Detect which cell encompasses the target text, then output its [X, Y] center coordinate. 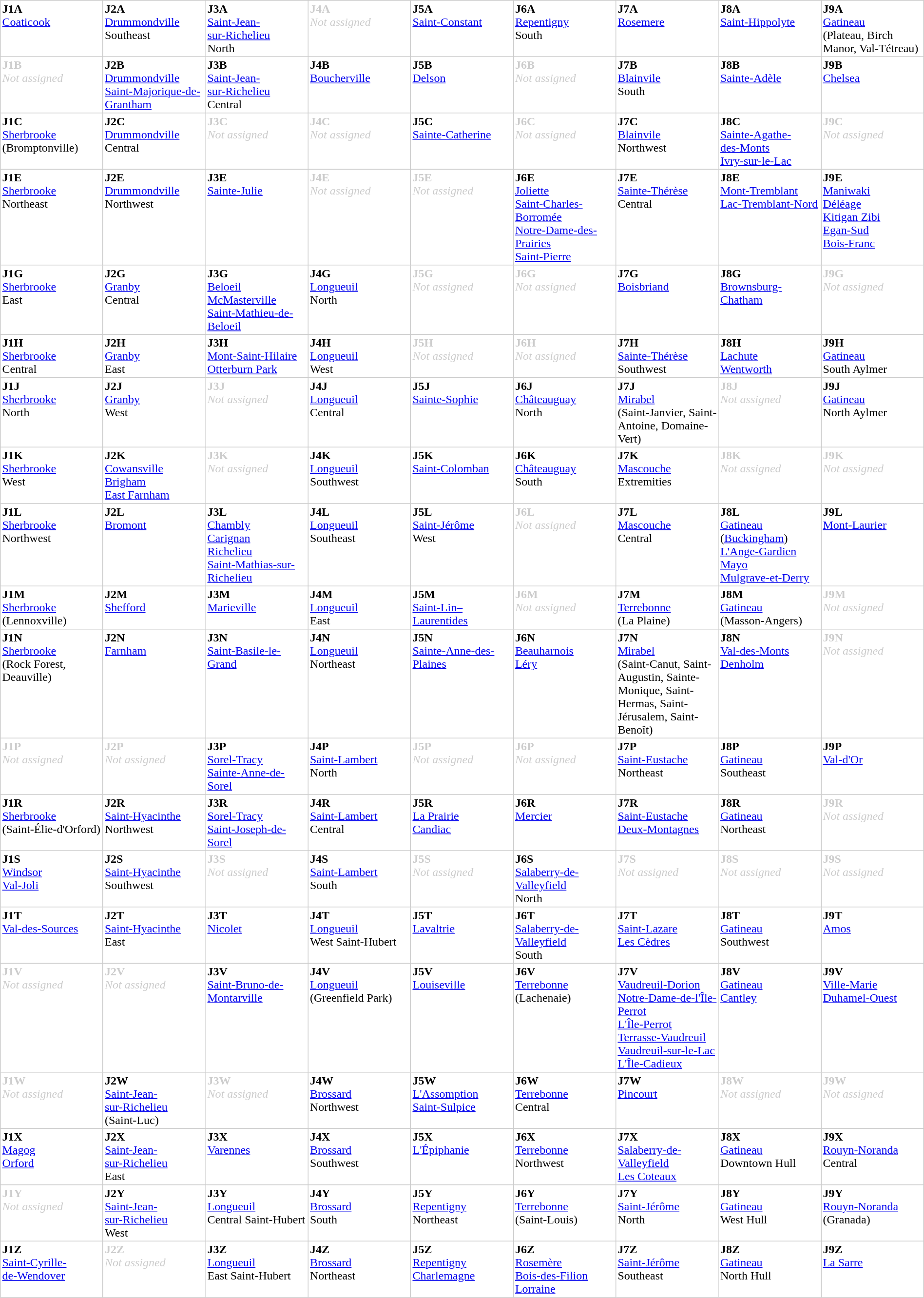
J3HMont-Saint-HilaireOtterburn Park [257, 356]
J8GBrownsburg-Chatham [770, 300]
J3WNot assigned [257, 1101]
J7ESainte-ThérèseCentral [667, 217]
J3SNot assigned [257, 879]
J2TSaint-HyacintheEast [154, 935]
J2ADrummondvilleSoutheast [154, 29]
J3VSaint-Bruno-de-Montarville [257, 1018]
J2VNot assigned [154, 1018]
J2BDrummondvilleSaint-Majorique-de-Grantham [154, 85]
J7NMirabel(Saint-Canut, Saint-Augustin, Sainte-Monique, Saint-Hermas, Saint-Jérusalem, Saint-Benoît) [667, 684]
J8EMont-TremblantLac-Tremblant-Nord [770, 217]
J1MSherbrooke(Lennoxville) [52, 607]
J2HGranbyEast [154, 356]
J4WBrossardNorthwest [359, 1101]
J7LMascoucheCentral [667, 545]
J2MShefford [154, 607]
J8WNot assigned [770, 1101]
J5PNot assigned [462, 766]
J3LChamblyCarignanRichelieuSaint-Mathias-sur-Richelieu [257, 545]
J6PNot assigned [564, 766]
J4RSaint-LambertCentral [359, 823]
J8PGatineauSoutheast [770, 766]
J7ARosemere [667, 29]
J5RLa PrairieCandiac [462, 823]
J9JGatineauNorth Aylmer [872, 412]
J3KNot assigned [257, 475]
J9EManiwakiDéléageKitigan ZibiEgan-SudBois-Franc [872, 217]
J6NBeauharnoisLéry [564, 684]
J8KNot assigned [770, 475]
J2GGranbyCentral [154, 300]
J9ZLa Sarre [872, 1269]
J6BNot assigned [564, 85]
J5VLouiseville [462, 1018]
J8CSainte-Agathe-des-MontsIvry-sur-le-Lac [770, 141]
J1LSherbrookeNorthwest [52, 545]
J1JSherbrookeNorth [52, 412]
J6WTerrebonneCentral [564, 1101]
J9AGatineau(Plateau, Birch Manor, Val-Tétreau) [872, 29]
J8YGatineauWest Hull [770, 1213]
J8MGatineau(Masson-Angers) [770, 607]
J2EDrummondvilleNorthwest [154, 217]
J3CNot assigned [257, 141]
J3JNot assigned [257, 412]
J8HLachuteWentworth [770, 356]
J5SNot assigned [462, 879]
J5ENot assigned [462, 217]
J6KChâteauguaySouth [564, 475]
J1KSherbrookeWest [52, 475]
J2PNot assigned [154, 766]
J1ESherbrookeNortheast [52, 217]
J9KNot assigned [872, 475]
J5LSaint-JérômeWest [462, 545]
J4ZBrossardNortheast [359, 1269]
J5WL'AssomptionSaint-Sulpice [462, 1101]
J4VLongueuil(Greenfield Park) [359, 1018]
J2NFarnham [154, 684]
J8ZGatineauNorth Hull [770, 1269]
J1GSherbrookeEast [52, 300]
J1ZSaint-Cyrille-de-Wendover [52, 1269]
J4ANot assigned [359, 29]
J3MMarieville [257, 607]
J4HLongueuilWest [359, 356]
J8TGatineauSouthwest [770, 935]
J4NLongueuilNortheast [359, 684]
J9VVille-MarieDuhamel-Ouest [872, 1018]
J1TVal-des-Sources [52, 935]
J6EJolietteSaint-Charles-BorroméeNotre-Dame-des-PrairiesSaint-Pierre [564, 217]
J6JChâteauguayNorth [564, 412]
J4YBrossardSouth [359, 1213]
J8VGatineauCantley [770, 1018]
J2XSaint-Jean-sur-RichelieuEast [154, 1157]
J9MNot assigned [872, 607]
J6CNot assigned [564, 141]
J7VVaudreuil-DorionNotre-Dame-de-l'Île-PerrotL'Île-PerrotTerrasse-VaudreuilVaudreuil-sur-le-LacL'Île-Cadieux [667, 1018]
J9YRouyn-Noranda(Granada) [872, 1213]
J4ENot assigned [359, 217]
J5GNot assigned [462, 300]
J3XVarennes [257, 1157]
J7RSaint-EustacheDeux-Montagnes [667, 823]
J8XGatineauDowntown Hull [770, 1157]
J3ASaint-Jean-sur-RichelieuNorth [257, 29]
J3TNicolet [257, 935]
J5XL'Épiphanie [462, 1157]
J6SSalaberry-de-ValleyfieldNorth [564, 879]
J5MSaint-Lin–Laurentides [462, 607]
J4BBoucherville [359, 85]
J1BNot assigned [52, 85]
J3GBeloeilMcMastervilleSaint-Mathieu-de-Beloeil [257, 300]
J5JSainte-Sophie [462, 412]
J4JLongueuilCentral [359, 412]
J3YLongueuilCentral Saint-Hubert [257, 1213]
J5BDelson [462, 85]
J9PVal-d'Or [872, 766]
J5KSaint-Colomban [462, 475]
J7PSaint-EustacheNortheast [667, 766]
J3ZLongueuilEast Saint-Hubert [257, 1269]
J7JMirabel(Saint-Janvier, Saint-Antoine, Domaine-Vert) [667, 412]
J6VTerrebonne(Lachenaie) [564, 1018]
J8RGatineauNortheast [770, 823]
J5CSainte-Catherine [462, 141]
J2ZNot assigned [154, 1269]
J7CBlainvileNorthwest [667, 141]
J8LGatineau (Buckingham)L'Ange-GardienMayoMulgrave-et-Derry [770, 545]
J7ZSaint-JérômeSoutheast [667, 1269]
J6ARepentignySouth [564, 29]
J2LBromont [154, 545]
J2KCowansvilleBrighamEast Farnham [154, 475]
J7HSainte-ThérèseSouthwest [667, 356]
J5ASaint-Constant [462, 29]
J9SNot assigned [872, 879]
J6MNot assigned [564, 607]
J6TSalaberry-de-ValleyfieldSouth [564, 935]
J1PNot assigned [52, 766]
J1CSherbrooke(Bromptonville) [52, 141]
J6LNot assigned [564, 545]
J5HNot assigned [462, 356]
J7XSalaberry-de-ValleyfieldLes Coteaux [667, 1157]
J4TLongueuilWest Saint-Hubert [359, 935]
J9GNot assigned [872, 300]
J2RSaint-HyacintheNorthwest [154, 823]
J1YNot assigned [52, 1213]
J9BChelsea [872, 85]
J4MLongueuilEast [359, 607]
J6XTerrebonneNorthwest [564, 1157]
J5YRepentignyNortheast [462, 1213]
J7WPincourt [667, 1101]
J6ZRosemèreBois-des-FilionLorraine [564, 1269]
J6HNot assigned [564, 356]
J7YSaint-JérômeNorth [667, 1213]
J6YTerrebonne(Saint-Louis) [564, 1213]
J9LMont-Laurier [872, 545]
J8ASaint-Hippolyte [770, 29]
J5TLavaltrie [462, 935]
J1RSherbrooke(Saint-Élie-d'Orford) [52, 823]
J2SSaint-HyacintheSouthwest [154, 879]
J4LLongueuilSoutheast [359, 545]
J4GLongueuilNorth [359, 300]
J9RNot assigned [872, 823]
J7MTerrebonne(La Plaine) [667, 607]
J9NNot assigned [872, 684]
J2YSaint-Jean-sur-RichelieuWest [154, 1213]
J9TAmos [872, 935]
J5NSainte-Anne-des-Plaines [462, 684]
J6GNot assigned [564, 300]
J1WNot assigned [52, 1101]
J5ZRepentignyCharlemagne [462, 1269]
J9WNot assigned [872, 1101]
J3ESainte-Julie [257, 217]
J7KMascoucheExtremities [667, 475]
J7BBlainvileSouth [667, 85]
J1SWindsorVal-Joli [52, 879]
J3PSorel-TracySainte-Anne-de-Sorel [257, 766]
J1NSherbrooke(Rock Forest, Deauville) [52, 684]
J7TSaint-LazareLes Cèdres [667, 935]
J9HGatineauSouth Aylmer [872, 356]
J1ACoaticook [52, 29]
J7GBoisbriand [667, 300]
J3NSaint-Basile-le-Grand [257, 684]
J1XMagogOrford [52, 1157]
J7SNot assigned [667, 879]
J8JNot assigned [770, 412]
J4PSaint-LambertNorth [359, 766]
J4XBrossardSouthwest [359, 1157]
J4SSaint-LambertSouth [359, 879]
J6RMercier [564, 823]
J3BSaint-Jean-sur-RichelieuCentral [257, 85]
J3RSorel-TracySaint-Joseph-de-Sorel [257, 823]
J4CNot assigned [359, 141]
J8SNot assigned [770, 879]
J9CNot assigned [872, 141]
J1HSherbrookeCentral [52, 356]
J9XRouyn-NorandaCentral [872, 1157]
J8NVal-des-MontsDenholm [770, 684]
J2WSaint-Jean-sur-Richelieu(Saint-Luc) [154, 1101]
J8BSainte-Adèle [770, 85]
J2CDrummondvilleCentral [154, 141]
J4KLongueuilSouthwest [359, 475]
J1VNot assigned [52, 1018]
J2JGranbyWest [154, 412]
